Find where the given text appears and provide that cell's center as [x, y] coordinate. 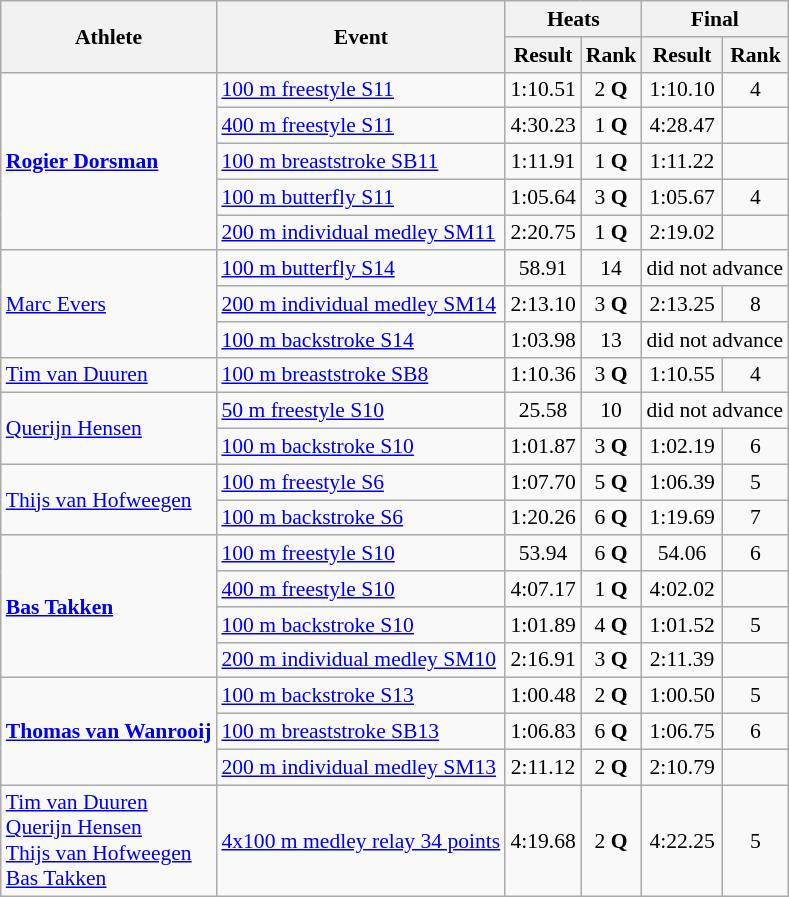
Marc Evers [109, 304]
Rogier Dorsman [109, 161]
1:01.52 [682, 625]
1:00.48 [542, 696]
200 m individual medley SM14 [360, 304]
10 [612, 411]
2:16.91 [542, 660]
7 [756, 518]
1:06.39 [682, 482]
4x100 m medley relay 34 points [360, 841]
100 m breaststroke SB8 [360, 375]
4 Q [612, 625]
Tim van DuurenQuerijn HensenThijs van HofweegenBas Takken [109, 841]
200 m individual medley SM13 [360, 767]
200 m individual medley SM10 [360, 660]
400 m freestyle S11 [360, 126]
2:10.79 [682, 767]
25.58 [542, 411]
2:13.10 [542, 304]
200 m individual medley SM11 [360, 233]
1:11.91 [542, 162]
54.06 [682, 554]
4:28.47 [682, 126]
Thijs van Hofweegen [109, 500]
4:07.17 [542, 589]
1:20.26 [542, 518]
Querijn Hensen [109, 428]
4:19.68 [542, 841]
2:13.25 [682, 304]
1:03.98 [542, 340]
5 Q [612, 482]
100 m backstroke S14 [360, 340]
1:06.83 [542, 732]
Athlete [109, 36]
100 m freestyle S6 [360, 482]
Tim van Duuren [109, 375]
100 m butterfly S14 [360, 269]
13 [612, 340]
Event [360, 36]
100 m breaststroke SB13 [360, 732]
100 m freestyle S11 [360, 90]
100 m backstroke S13 [360, 696]
1:07.70 [542, 482]
8 [756, 304]
2:11.12 [542, 767]
Bas Takken [109, 607]
14 [612, 269]
4:22.25 [682, 841]
2:11.39 [682, 660]
1:10.36 [542, 375]
4:30.23 [542, 126]
1:01.89 [542, 625]
1:19.69 [682, 518]
53.94 [542, 554]
1:05.67 [682, 197]
2:20.75 [542, 233]
1:10.55 [682, 375]
100 m freestyle S10 [360, 554]
100 m backstroke S6 [360, 518]
100 m breaststroke SB11 [360, 162]
1:10.51 [542, 90]
Heats [573, 19]
1:05.64 [542, 197]
100 m butterfly S11 [360, 197]
50 m freestyle S10 [360, 411]
Final [714, 19]
1:10.10 [682, 90]
1:11.22 [682, 162]
1:01.87 [542, 447]
2:19.02 [682, 233]
Thomas van Wanrooij [109, 732]
400 m freestyle S10 [360, 589]
4:02.02 [682, 589]
58.91 [542, 269]
1:06.75 [682, 732]
1:02.19 [682, 447]
1:00.50 [682, 696]
